Locate the cell with the specified text and output its [X, Y] center coordinate. 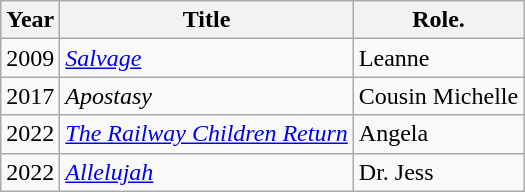
Role. [438, 20]
Angela [438, 134]
Leanne [438, 58]
2017 [30, 96]
Salvage [206, 58]
Allelujah [206, 172]
Year [30, 20]
Cousin Michelle [438, 96]
Apostasy [206, 96]
2009 [30, 58]
Title [206, 20]
The Railway Children Return [206, 134]
Dr. Jess [438, 172]
